For the text-containing cell, return its midpoint in (x, y) coordinate format. 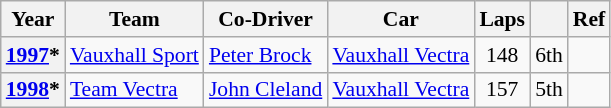
5th (549, 90)
Team (134, 19)
Car (400, 19)
1998* (33, 90)
Vauxhall Sport (134, 55)
Co-Driver (266, 19)
John Cleland (266, 90)
157 (502, 90)
1997* (33, 55)
Laps (502, 19)
Team Vectra (134, 90)
Ref (589, 19)
148 (502, 55)
6th (549, 55)
Year (33, 19)
Peter Brock (266, 55)
